Return (X, Y) of the center of cell containing provided text 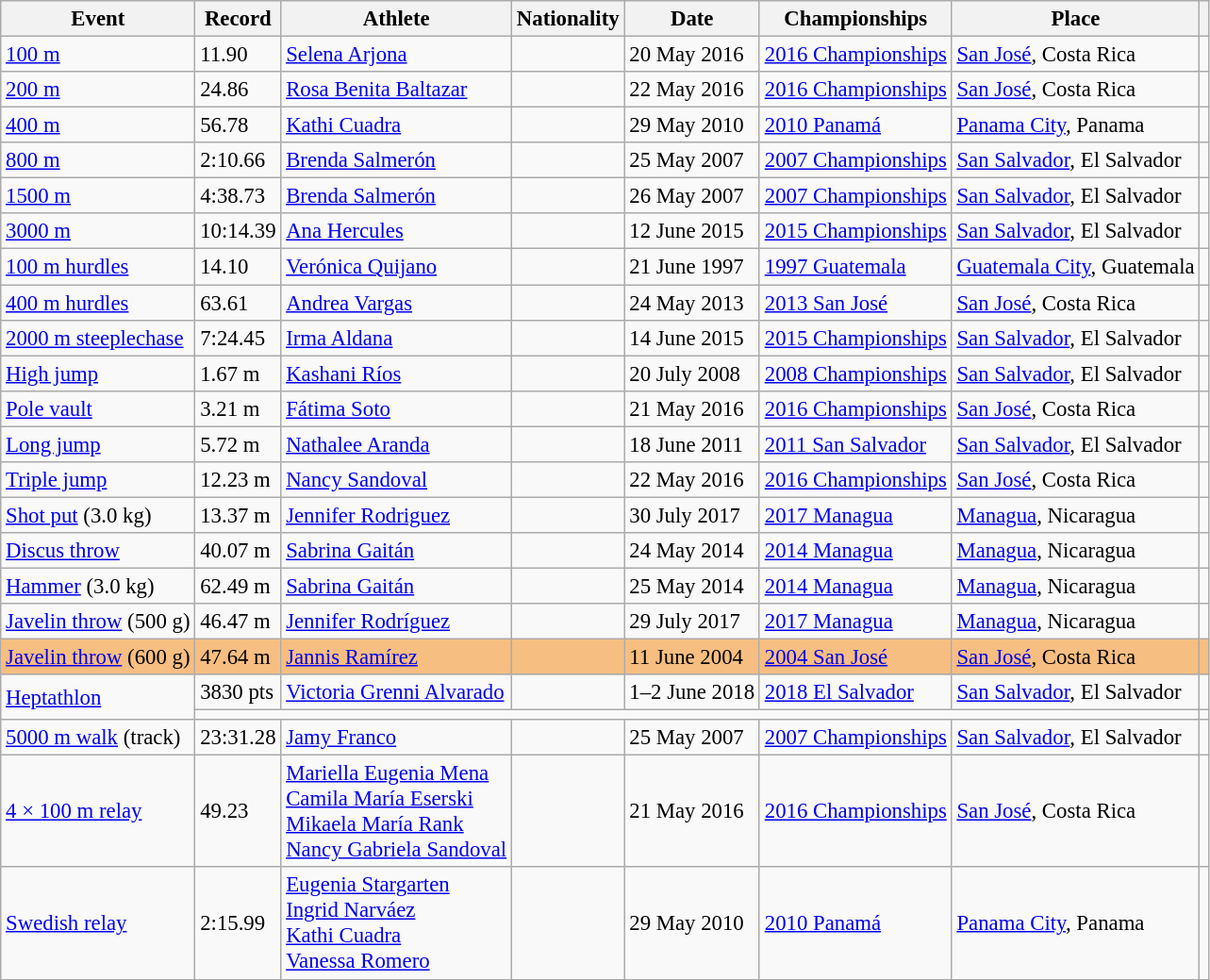
Javelin throw (600 g) (98, 657)
Pole vault (98, 408)
Jannis Ramírez (396, 657)
20 May 2016 (692, 55)
Rosa Benita Baltazar (396, 90)
Long jump (98, 444)
Selena Arjona (396, 55)
100 m hurdles (98, 267)
800 m (98, 160)
Jennifer Rodríguez (396, 622)
Place (1075, 19)
Andrea Vargas (396, 303)
Athlete (396, 19)
Ana Hercules (396, 231)
1–2 June 2018 (692, 692)
3000 m (98, 231)
1997 Guatemala (855, 267)
2:10.66 (238, 160)
Guatemala City, Guatemala (1075, 267)
Record (238, 19)
40.07 m (238, 551)
25 May 2014 (692, 586)
2:15.99 (238, 924)
21 June 1997 (692, 267)
5.72 m (238, 444)
Swedish relay (98, 924)
100 m (98, 55)
Javelin throw (500 g) (98, 622)
200 m (98, 90)
Kathi Cuadra (396, 125)
Event (98, 19)
5000 m walk (track) (98, 738)
1500 m (98, 196)
Discus throw (98, 551)
Kashani Ríos (396, 374)
11 June 2004 (692, 657)
63.61 (238, 303)
3830 pts (238, 692)
3.21 m (238, 408)
Hammer (3.0 kg) (98, 586)
Triple jump (98, 480)
Mariella Eugenia MenaCamila María EserskiMikaela María RankNancy Gabriela Sandoval (396, 811)
Heptathlon (98, 697)
2018 El Salvador (855, 692)
Nathalee Aranda (396, 444)
23:31.28 (238, 738)
12.23 m (238, 480)
2000 m steeplechase (98, 338)
10:14.39 (238, 231)
12 June 2015 (692, 231)
High jump (98, 374)
Jennifer Rodriguez (396, 515)
Eugenia StargartenIngrid NarváezKathi CuadraVanessa Romero (396, 924)
47.64 m (238, 657)
Jamy Franco (396, 738)
Championships (855, 19)
49.23 (238, 811)
30 July 2017 (692, 515)
1.67 m (238, 374)
4 × 100 m relay (98, 811)
13.37 m (238, 515)
24 May 2013 (692, 303)
14.10 (238, 267)
Nationality (568, 19)
400 m hurdles (98, 303)
14 June 2015 (692, 338)
2011 San Salvador (855, 444)
24.86 (238, 90)
2004 San José (855, 657)
2008 Championships (855, 374)
11.90 (238, 55)
4:38.73 (238, 196)
2013 San José (855, 303)
400 m (98, 125)
Irma Aldana (396, 338)
Victoria Grenni Alvarado (396, 692)
56.78 (238, 125)
Shot put (3.0 kg) (98, 515)
Nancy Sandoval (396, 480)
18 June 2011 (692, 444)
46.47 m (238, 622)
7:24.45 (238, 338)
Date (692, 19)
20 July 2008 (692, 374)
24 May 2014 (692, 551)
26 May 2007 (692, 196)
62.49 m (238, 586)
Fátima Soto (396, 408)
Verónica Quijano (396, 267)
29 July 2017 (692, 622)
